Identify which cell holds the provided text, then report its [x, y] central coordinate. 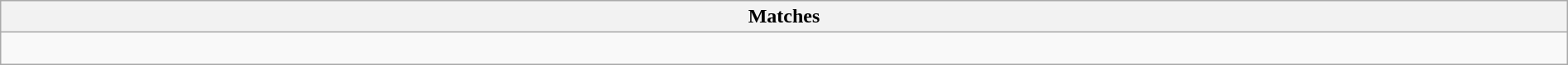
Matches [784, 17]
